Provide the [x, y] coordinate of the cell's center where the given text is located.  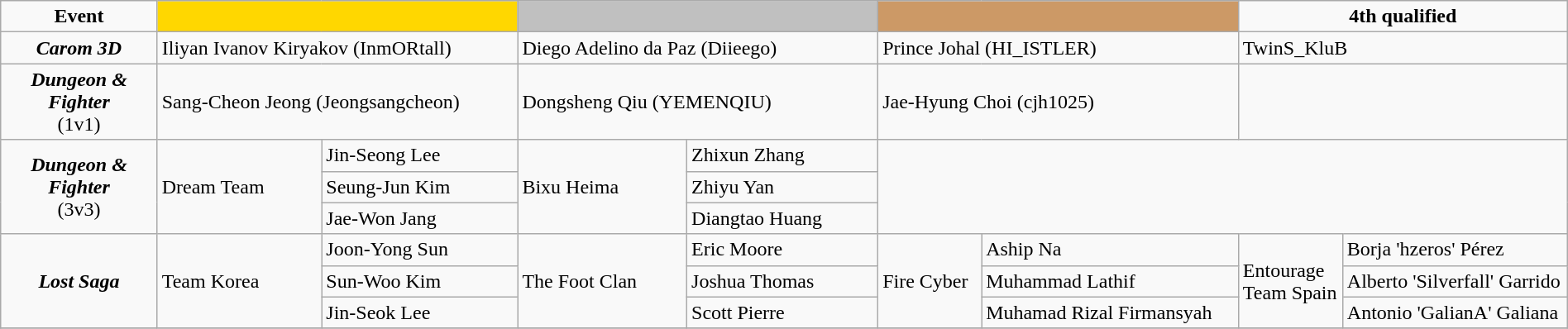
Joon-Yong Sun [420, 250]
Lost Saga [79, 281]
Scott Pierre [782, 312]
Diego Adelino da Paz (Diieego) [698, 48]
Iliyan Ivanov Kiryakov (InmORtall) [337, 48]
Team Korea [240, 281]
Muhamad Rizal Firmansyah [1110, 312]
Diangtao Huang [782, 218]
EntourageTeam Spain [1290, 281]
Dongsheng Qiu (YEMENQIU) [698, 102]
Prince Johal (HI_ISTLER) [1059, 48]
Alberto 'Silverfall' Garrido [1455, 281]
Borja 'hzeros' Pérez [1455, 250]
TwinS_KluB [1403, 48]
Dungeon & Fighter (3v3) [79, 187]
Seung-Jun Kim [420, 187]
Zhixun Zhang [782, 155]
Jin-Seok Lee [420, 312]
Dungeon & Fighter (1v1) [79, 102]
Zhiyu Yan [782, 187]
Jae-Hyung Choi (cjh1025) [1059, 102]
Carom 3D [79, 48]
Dream Team [240, 187]
Eric Moore [782, 250]
Fire Cyber [930, 281]
Joshua Thomas [782, 281]
4th qualified [1403, 17]
Sang-Cheon Jeong (Jeongsangcheon) [337, 102]
Jin-Seong Lee [420, 155]
Sun-Woo Kim [420, 281]
Aship Na [1110, 250]
Jae-Won Jang [420, 218]
The Foot Clan [602, 281]
Bixu Heima [602, 187]
Antonio 'GalianA' Galiana [1455, 312]
Muhammad Lathif [1110, 281]
Event [79, 17]
